For the text-containing cell, return its midpoint in (X, Y) coordinate format. 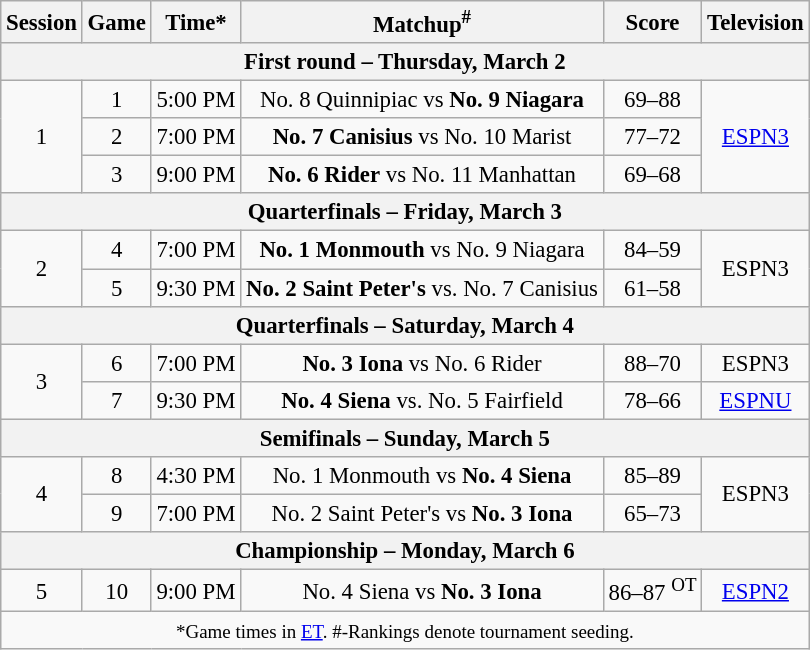
No. 8 Quinnipiac vs No. 9 Niagara (422, 100)
6 (116, 363)
No. 3 Iona vs No. 6 Rider (422, 363)
ESPNU (756, 400)
4:30 PM (196, 476)
No. 2 Saint Peter's vs No. 3 Iona (422, 513)
9 (116, 513)
No. 2 Saint Peter's vs. No. 7 Canisius (422, 288)
Quarterfinals – Friday, March 3 (405, 213)
Score (652, 22)
Television (756, 22)
No. 7 Canisius vs No. 10 Marist (422, 137)
7 (116, 400)
ESPN2 (756, 590)
No. 1 Monmouth vs No. 9 Niagara (422, 250)
84–59 (652, 250)
61–58 (652, 288)
First round – Thursday, March 2 (405, 62)
*Game times in ET. #-Rankings denote tournament seeding. (405, 631)
Game (116, 22)
Matchup# (422, 22)
88–70 (652, 363)
No. 1 Monmouth vs No. 4 Siena (422, 476)
No. 6 Rider vs No. 11 Manhattan (422, 175)
85–89 (652, 476)
Session (42, 22)
Semifinals – Sunday, March 5 (405, 438)
Championship – Monday, March 6 (405, 551)
No. 4 Siena vs No. 3 Iona (422, 590)
65–73 (652, 513)
86–87 OT (652, 590)
69–88 (652, 100)
Time* (196, 22)
78–66 (652, 400)
Quarterfinals – Saturday, March 4 (405, 325)
8 (116, 476)
5:00 PM (196, 100)
69–68 (652, 175)
10 (116, 590)
77–72 (652, 137)
No. 4 Siena vs. No. 5 Fairfield (422, 400)
